Return the (x, y) coordinate for the center point of the cell that contains the specified text.  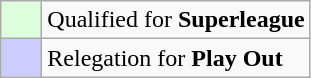
Relegation for Play Out (176, 58)
Qualified for Superleague (176, 20)
